From the cell containing the given text, extract its center point as [X, Y] coordinate. 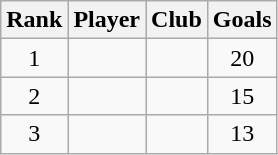
Rank [34, 20]
20 [242, 58]
2 [34, 96]
1 [34, 58]
15 [242, 96]
13 [242, 134]
Club [177, 20]
Goals [242, 20]
Player [107, 20]
3 [34, 134]
